Return (X, Y) of the center of cell containing provided text 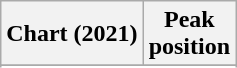
Peakposition (189, 34)
Chart (2021) (72, 34)
